For the text-containing cell, return its midpoint in [x, y] coordinate format. 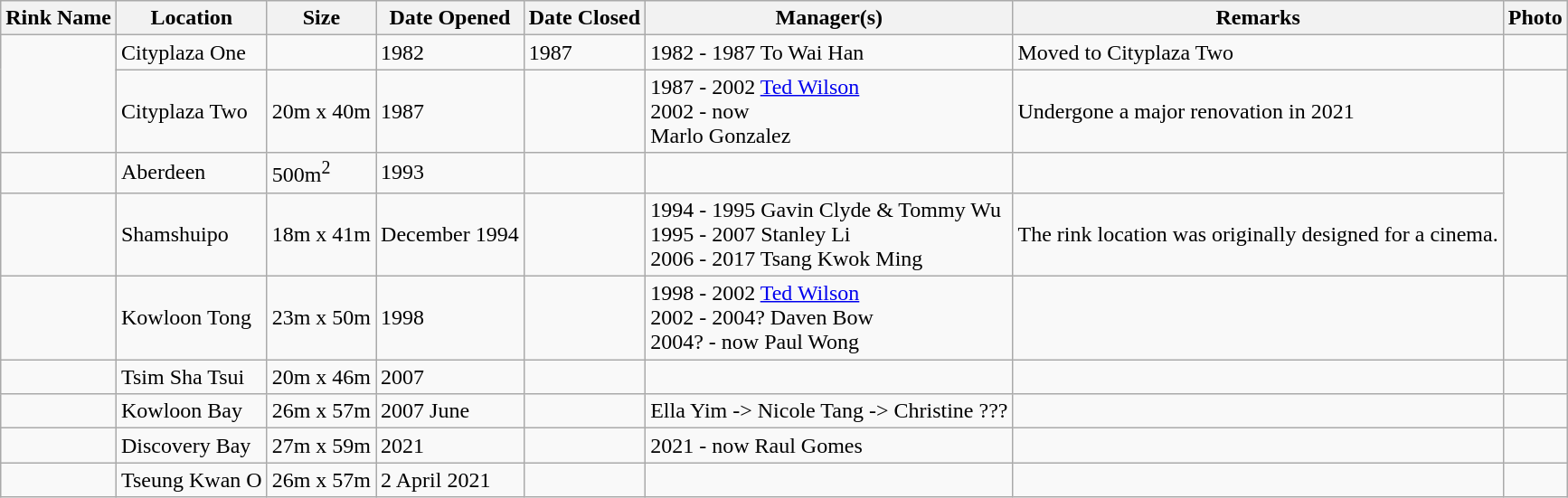
Ella Yim -> Nicole Tang -> Christine ??? [829, 411]
27m x 59m [321, 446]
23m x 50m [321, 318]
1994 - 1995 Gavin Clyde & Tommy Wu1995 - 2007 Stanley Li2006 - 2017 Tsang Kwok Ming [829, 234]
Manager(s) [829, 18]
Kowloon Bay [192, 411]
Discovery Bay [192, 446]
1993 [450, 174]
20m x 40m [321, 111]
2007 June [450, 411]
1998 - 2002 Ted Wilson2002 - 2004? Daven Bow2004? - now Paul Wong [829, 318]
Cityplaza Two [192, 111]
1982 - 1987 To Wai Han [829, 52]
1982 [450, 52]
Location [192, 18]
Photo [1535, 18]
Shamshuipo [192, 234]
Remarks [1258, 18]
2021 - now Raul Gomes [829, 446]
Moved to Cityplaza Two [1258, 52]
Date Opened [450, 18]
Undergone a major renovation in 2021 [1258, 111]
1987 - 2002 Ted Wilson2002 - nowMarlo Gonzalez [829, 111]
2007 [450, 377]
The rink location was originally designed for a cinema. [1258, 234]
Size [321, 18]
20m x 46m [321, 377]
2 April 2021 [450, 480]
Tseung Kwan O [192, 480]
500m2 [321, 174]
1998 [450, 318]
18m x 41m [321, 234]
Kowloon Tong [192, 318]
Aberdeen [192, 174]
Rink Name [59, 18]
Date Closed [584, 18]
Tsim Sha Tsui [192, 377]
December 1994 [450, 234]
2021 [450, 446]
Cityplaza One [192, 52]
